Determine the (X, Y) coordinate at the center of the cell enclosing the given text.  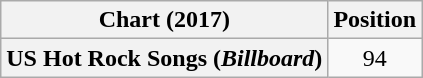
US Hot Rock Songs (Billboard) (164, 58)
94 (375, 58)
Position (375, 20)
Chart (2017) (164, 20)
